Pinpoint the cell where the given text exists, returning its [x, y] midpoint coordinate. 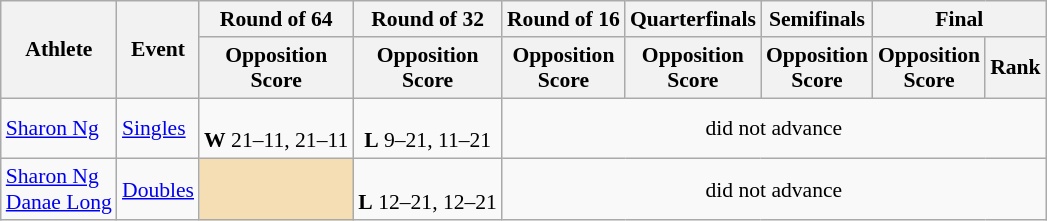
Round of 64 [276, 19]
Athlete [59, 50]
Final [960, 19]
Event [158, 50]
Sharon Ng Danae Long [59, 190]
Rank [1016, 68]
Round of 16 [564, 19]
Semifinals [817, 19]
Quarterfinals [693, 19]
Doubles [158, 190]
Round of 32 [428, 19]
L 12–21, 12–21 [428, 190]
W 21–11, 21–11 [276, 128]
L 9–21, 11–21 [428, 128]
Singles [158, 128]
Sharon Ng [59, 128]
